Provide the (x, y) coordinate of the cell's center where the given text is located.  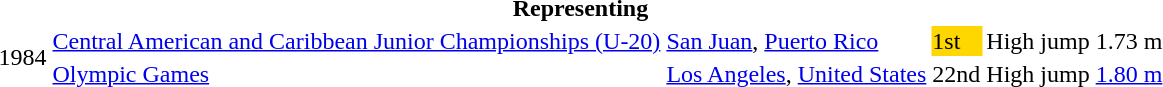
San Juan, Puerto Rico (796, 41)
1st (956, 41)
Central American and Caribbean Junior Championships (U-20) (356, 41)
High jump (1038, 41)
